Return the (X, Y) coordinate for the center point of the cell that contains the specified text.  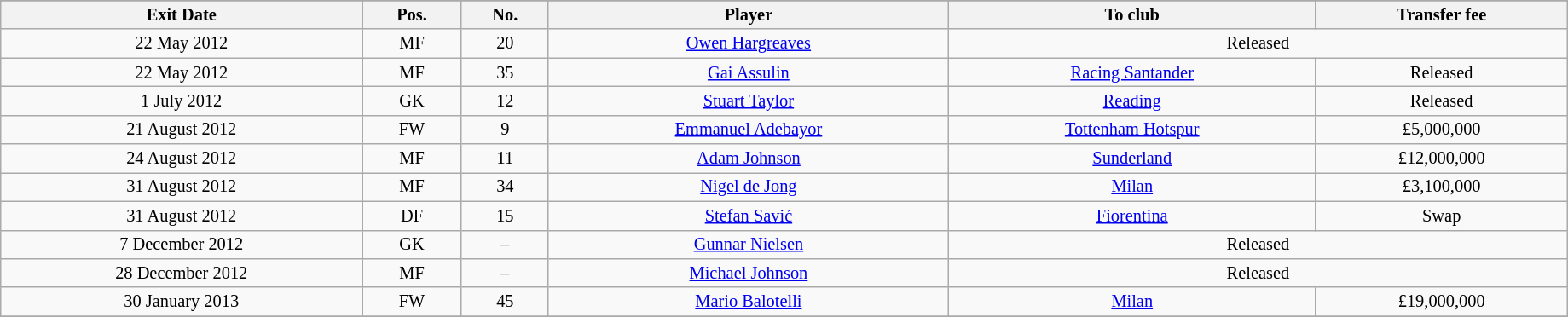
£5,000,000 (1441, 130)
11 (505, 158)
Racing Santander (1132, 72)
Gunnar Nielsen (749, 245)
Adam Johnson (749, 158)
Fiorentina (1132, 216)
£3,100,000 (1441, 187)
35 (505, 72)
21 August 2012 (182, 130)
Exit Date (182, 14)
34 (505, 187)
£19,000,000 (1441, 302)
Pos. (413, 14)
30 January 2013 (182, 302)
45 (505, 302)
Gai Assulin (749, 72)
Transfer fee (1441, 14)
To club (1132, 14)
Mario Balotelli (749, 302)
Swap (1441, 216)
Tottenham Hotspur (1132, 130)
9 (505, 130)
15 (505, 216)
Player (749, 14)
Stefan Savić (749, 216)
Owen Hargreaves (749, 43)
Reading (1132, 101)
24 August 2012 (182, 158)
Michael Johnson (749, 273)
Sunderland (1132, 158)
Nigel de Jong (749, 187)
DF (413, 216)
1 July 2012 (182, 101)
Emmanuel Adebayor (749, 130)
20 (505, 43)
12 (505, 101)
£12,000,000 (1441, 158)
Stuart Taylor (749, 101)
No. (505, 14)
7 December 2012 (182, 245)
28 December 2012 (182, 273)
